From the cell containing the given text, extract its center point as [x, y] coordinate. 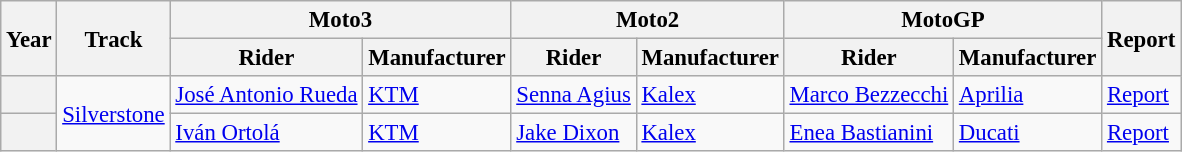
Iván Ortolá [266, 133]
Aprilia [1028, 95]
Marco Bezzecchi [868, 95]
Jake Dixon [574, 133]
Senna Agius [574, 95]
Year [29, 38]
Silverstone [114, 114]
Ducati [1028, 133]
Moto2 [648, 20]
Moto3 [340, 20]
José Antonio Rueda [266, 95]
MotoGP [942, 20]
Enea Bastianini [868, 133]
Track [114, 38]
